Find where the given text appears and provide that cell's center as [X, Y] coordinate. 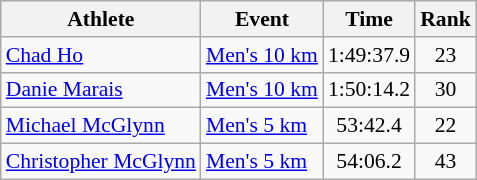
23 [446, 55]
Rank [446, 19]
Chad Ho [101, 55]
22 [446, 126]
Athlete [101, 19]
Christopher McGlynn [101, 162]
53:42.4 [369, 126]
54:06.2 [369, 162]
Danie Marais [101, 90]
1:50:14.2 [369, 90]
43 [446, 162]
Time [369, 19]
30 [446, 90]
Michael McGlynn [101, 126]
Event [262, 19]
1:49:37.9 [369, 55]
